Identify which cell holds the provided text, then report its (x, y) central coordinate. 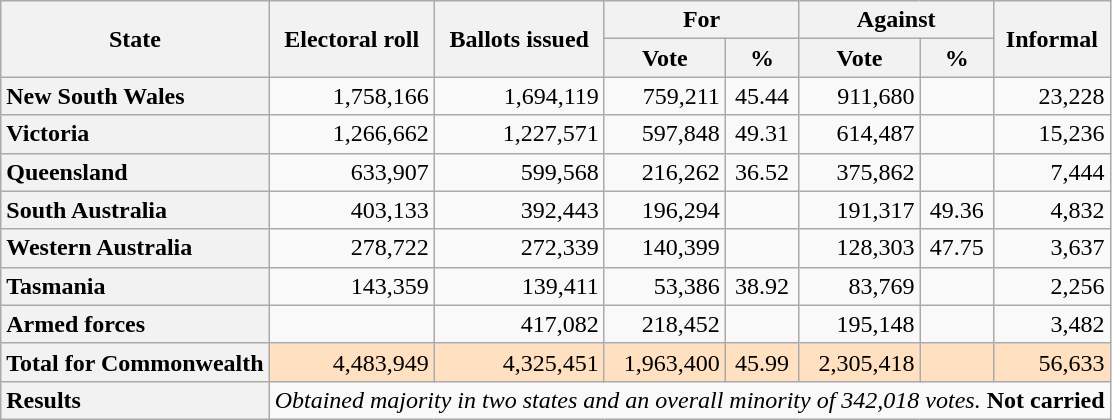
53,386 (664, 286)
7,444 (1052, 172)
1,758,166 (352, 96)
599,568 (519, 172)
128,303 (860, 248)
4,483,949 (352, 362)
4,832 (1052, 210)
3,482 (1052, 324)
Informal (1052, 39)
Obtained majority in two states and an overall minority of 342,018 votes. Not carried (690, 400)
Total for Commonwealth (135, 362)
Results (135, 400)
4,325,451 (519, 362)
49.36 (957, 210)
759,211 (664, 96)
State (135, 39)
Armed forces (135, 324)
375,862 (860, 172)
191,317 (860, 210)
278,722 (352, 248)
Electoral roll (352, 39)
47.75 (957, 248)
272,339 (519, 248)
392,443 (519, 210)
1,227,571 (519, 134)
45.44 (762, 96)
140,399 (664, 248)
403,133 (352, 210)
45.99 (762, 362)
3,637 (1052, 248)
218,452 (664, 324)
417,082 (519, 324)
216,262 (664, 172)
23,228 (1052, 96)
38.92 (762, 286)
49.31 (762, 134)
143,359 (352, 286)
139,411 (519, 286)
Queensland (135, 172)
614,487 (860, 134)
Against (896, 20)
83,769 (860, 286)
196,294 (664, 210)
36.52 (762, 172)
New South Wales (135, 96)
2,305,418 (860, 362)
1,266,662 (352, 134)
2,256 (1052, 286)
15,236 (1052, 134)
633,907 (352, 172)
911,680 (860, 96)
South Australia (135, 210)
56,633 (1052, 362)
Tasmania (135, 286)
195,148 (860, 324)
597,848 (664, 134)
Ballots issued (519, 39)
For (702, 20)
1,963,400 (664, 362)
Western Australia (135, 248)
1,694,119 (519, 96)
Victoria (135, 134)
